Scan for the cell matching the given text and deliver its [x, y] coordinate at center. 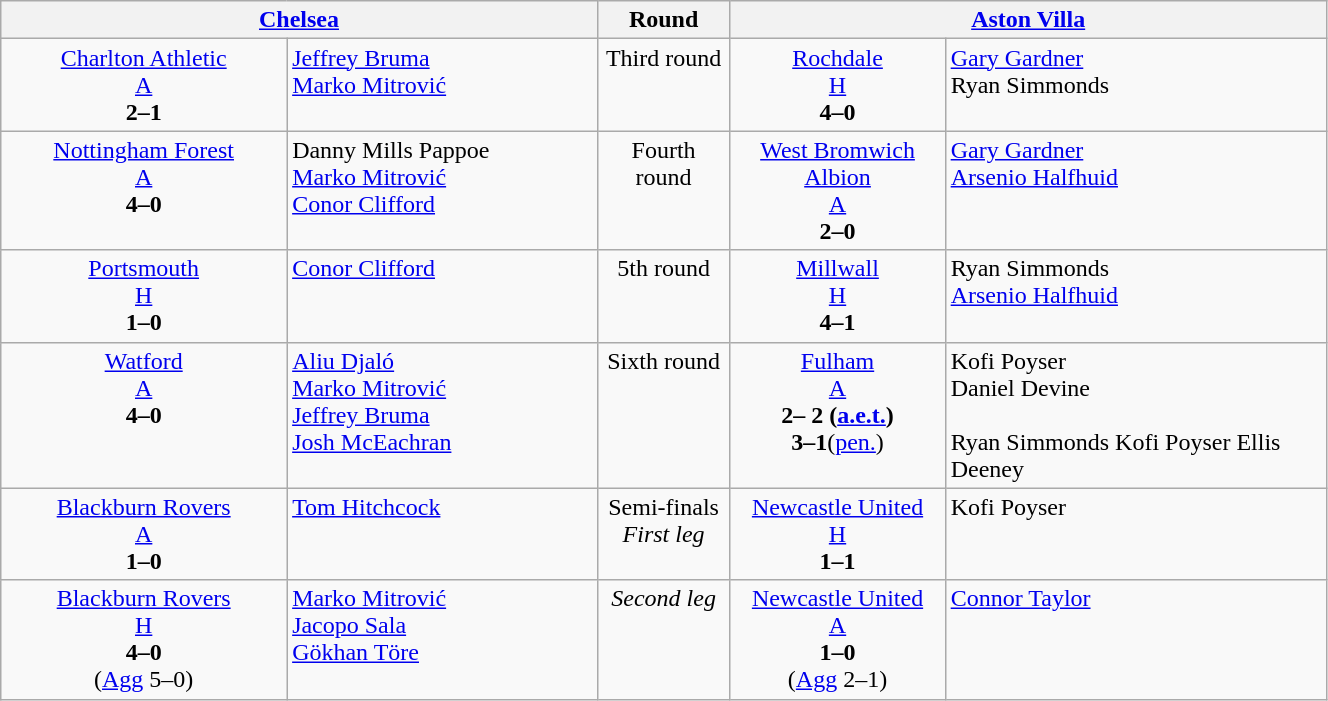
MillwallH4–1 [838, 296]
Nottingham ForestA4–0 [144, 190]
Round [664, 20]
Blackburn RoversH 4–0(Agg 5–0) [144, 640]
FulhamA2– 2 (a.e.t.)3–1(pen.) [838, 415]
5th round [664, 296]
Newcastle UnitedH 1–1 [838, 534]
Blackburn RoversA 1–0 [144, 534]
Second leg [664, 640]
Semi-finalsFirst leg [664, 534]
Marko Mitrović Jacopo Sala Gökhan Töre [442, 640]
PortsmouthH1–0 [144, 296]
Fourth round [664, 190]
Third round [664, 85]
Danny Mills Pappoe Marko Mitrović Conor Clifford [442, 190]
Charlton AthleticA2–1 [144, 85]
Tom Hitchcock [442, 534]
WatfordA 4–0 [144, 415]
Connor Taylor [1136, 640]
Newcastle UnitedA 1–0(Agg 2–1) [838, 640]
Aston Villa [1028, 20]
Gary Gardner Ryan Simmonds [1136, 85]
Conor Clifford [442, 296]
Jeffrey Bruma Marko Mitrović [442, 85]
West Bromwich AlbionA2–0 [838, 190]
Kofi Poyser [1136, 534]
Chelsea [300, 20]
RochdaleH4–0 [838, 85]
Gary Gardner Arsenio Halfhuid [1136, 190]
Ryan Simmonds Arsenio Halfhuid [1136, 296]
Kofi Poyser Daniel Devine Ryan Simmonds Kofi Poyser Ellis Deeney [1136, 415]
Aliu Djaló Marko Mitrović Jeffrey Bruma Josh McEachran [442, 415]
Sixth round [664, 415]
